Determine the (X, Y) coordinate at the center of the cell enclosing the given text.  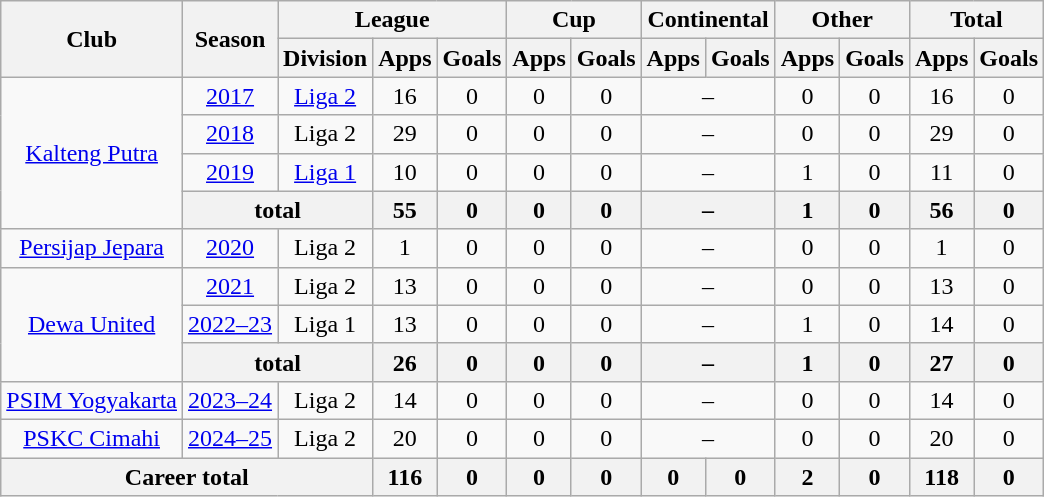
118 (941, 477)
Career total (187, 477)
116 (405, 477)
2017 (230, 96)
League (392, 20)
27 (941, 362)
Continental (708, 20)
Dewa United (92, 324)
11 (941, 172)
56 (941, 210)
10 (405, 172)
2022–23 (230, 324)
2019 (230, 172)
PSIM Yogyakarta (92, 400)
Other (842, 20)
Division (326, 58)
2020 (230, 248)
2023–24 (230, 400)
Cup (574, 20)
55 (405, 210)
Total (976, 20)
2021 (230, 286)
Club (92, 39)
PSKC Cimahi (92, 438)
2024–25 (230, 438)
2018 (230, 134)
26 (405, 362)
Persijap Jepara (92, 248)
2 (807, 477)
Kalteng Putra (92, 153)
Season (230, 39)
